From the cell containing the given text, extract its center point as (x, y) coordinate. 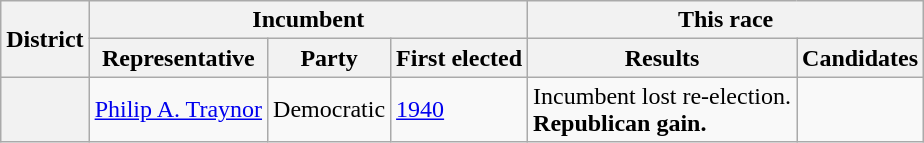
Party (330, 58)
Democratic (330, 110)
1940 (460, 110)
This race (726, 20)
Candidates (860, 58)
District (45, 39)
Results (662, 58)
Representative (178, 58)
First elected (460, 58)
Incumbent (308, 20)
Incumbent lost re-election.Republican gain. (662, 110)
Philip A. Traynor (178, 110)
